Capture the cell that displays the provided text and extract its (x, y) central coordinate. 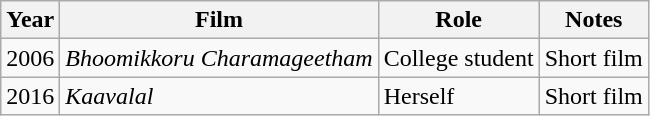
Kaavalal (219, 96)
Film (219, 20)
Role (458, 20)
Notes (594, 20)
Bhoomikkoru Charamageetham (219, 58)
Herself (458, 96)
Year (30, 20)
2016 (30, 96)
2006 (30, 58)
College student (458, 58)
